Find where the given text appears and provide that cell's center as [X, Y] coordinate. 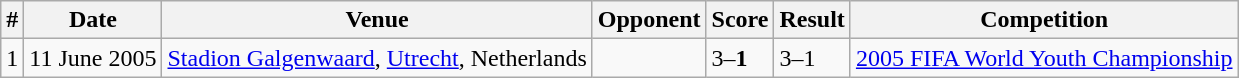
Venue [377, 20]
Stadion Galgenwaard, Utrecht, Netherlands [377, 58]
Opponent [649, 20]
Result [812, 20]
11 June 2005 [93, 58]
Date [93, 20]
1 [12, 58]
# [12, 20]
Competition [1044, 20]
2005 FIFA World Youth Championship [1044, 58]
Score [740, 20]
